Return (x, y) of the center of cell containing provided text 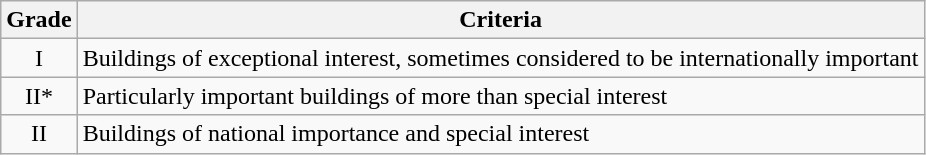
II (39, 134)
Buildings of national importance and special interest (500, 134)
Buildings of exceptional interest, sometimes considered to be internationally important (500, 58)
Criteria (500, 20)
II* (39, 96)
I (39, 58)
Grade (39, 20)
Particularly important buildings of more than special interest (500, 96)
